Extract the [x, y] coordinate from the center of the cell holding the provided text.  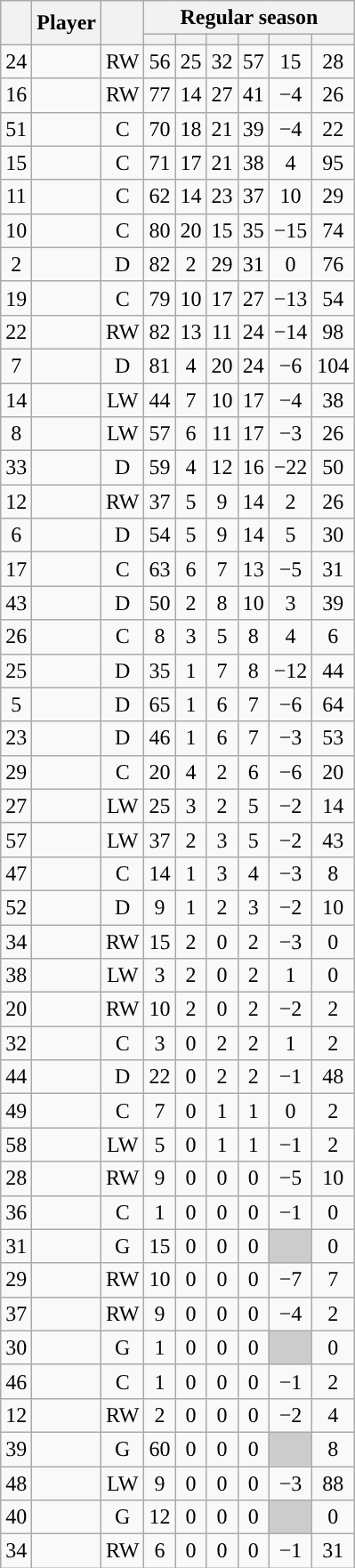
47 [16, 873]
19 [16, 298]
71 [160, 163]
95 [333, 163]
41 [253, 95]
60 [160, 1449]
33 [16, 468]
−13 [290, 298]
64 [333, 704]
77 [160, 95]
104 [333, 366]
81 [160, 366]
−7 [290, 1280]
59 [160, 468]
36 [16, 1212]
65 [160, 704]
−15 [290, 230]
49 [16, 1111]
74 [333, 230]
76 [333, 264]
40 [16, 1517]
70 [160, 129]
79 [160, 298]
18 [190, 129]
56 [160, 61]
80 [160, 230]
Player [67, 23]
58 [16, 1145]
−12 [290, 671]
53 [333, 738]
−14 [290, 332]
62 [160, 197]
51 [16, 129]
63 [160, 569]
Regular season [249, 18]
−22 [290, 468]
88 [333, 1483]
52 [16, 907]
98 [333, 332]
